Locate the cell with the specified text and output its [x, y] center coordinate. 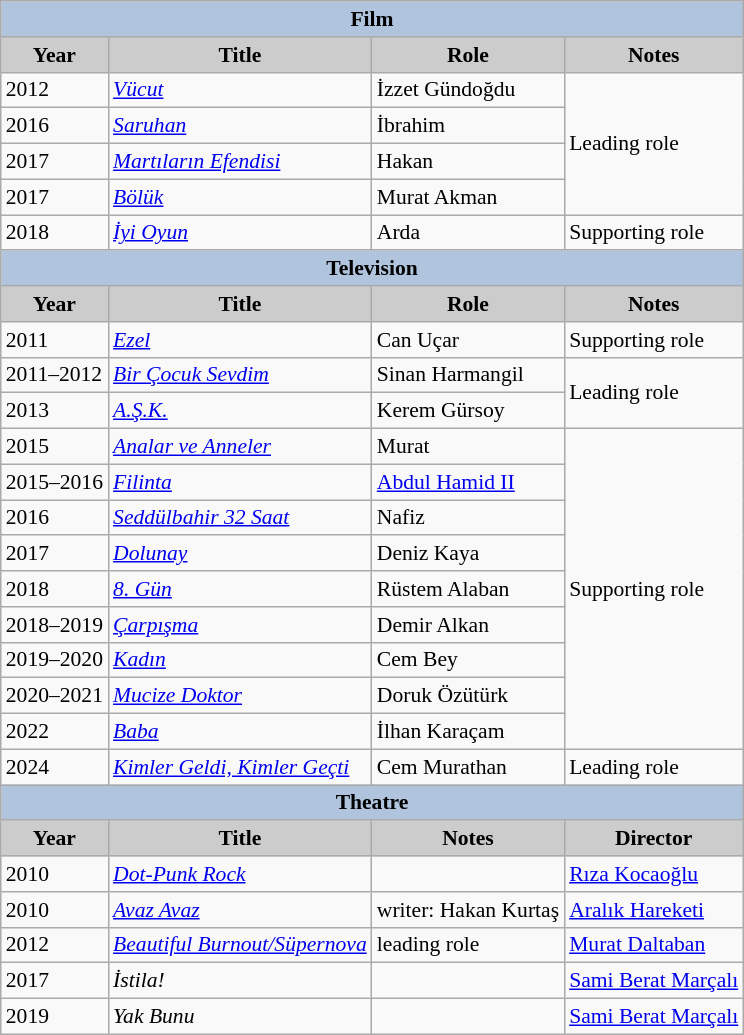
Cem Murathan [468, 767]
2020–2021 [54, 696]
Can Uçar [468, 340]
Mucize Doktor [240, 696]
Director [654, 839]
Nafiz [468, 518]
Rıza Kocaoğlu [654, 874]
Rüstem Alaban [468, 589]
Murat Daltaban [654, 945]
Dolunay [240, 554]
Saruhan [240, 126]
2019–2020 [54, 660]
Beautiful Burnout/Süpernova [240, 945]
Seddülbahir 32 Saat [240, 518]
2013 [54, 411]
leading role [468, 945]
2011 [54, 340]
Film [372, 19]
Aralık Hareketi [654, 910]
Bir Çocuk Sevdim [240, 375]
Murat [468, 447]
2015–2016 [54, 482]
Baba [240, 732]
Theatre [372, 803]
Analar ve Anneler [240, 447]
Martıların Efendisi [240, 162]
2024 [54, 767]
Cem Bey [468, 660]
2011–2012 [54, 375]
writer: Hakan Kurtaş [468, 910]
Avaz Avaz [240, 910]
2018–2019 [54, 625]
İstila! [240, 981]
A.Ş.K. [240, 411]
2015 [54, 447]
İyi Oyun [240, 233]
Hakan [468, 162]
Deniz Kaya [468, 554]
Arda [468, 233]
İzzet Gündoğdu [468, 90]
Murat Akman [468, 197]
İbrahim [468, 126]
Dot-Punk Rock [240, 874]
2019 [54, 1017]
Ezel [240, 340]
Doruk Özütürk [468, 696]
Demir Alkan [468, 625]
Kimler Geldi, Kimler Geçti [240, 767]
Filinta [240, 482]
Yak Bunu [240, 1017]
Vücut [240, 90]
2022 [54, 732]
Kadın [240, 660]
Abdul Hamid II [468, 482]
Kerem Gürsoy [468, 411]
Television [372, 269]
8. Gün [240, 589]
Çarpışma [240, 625]
Bölük [240, 197]
İlhan Karaçam [468, 732]
Sinan Harmangil [468, 375]
